Capture the cell that displays the provided text and extract its [X, Y] central coordinate. 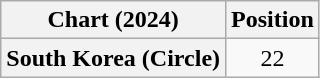
South Korea (Circle) [114, 58]
22 [273, 58]
Chart (2024) [114, 20]
Position [273, 20]
